Return (X, Y) of the center of cell containing provided text 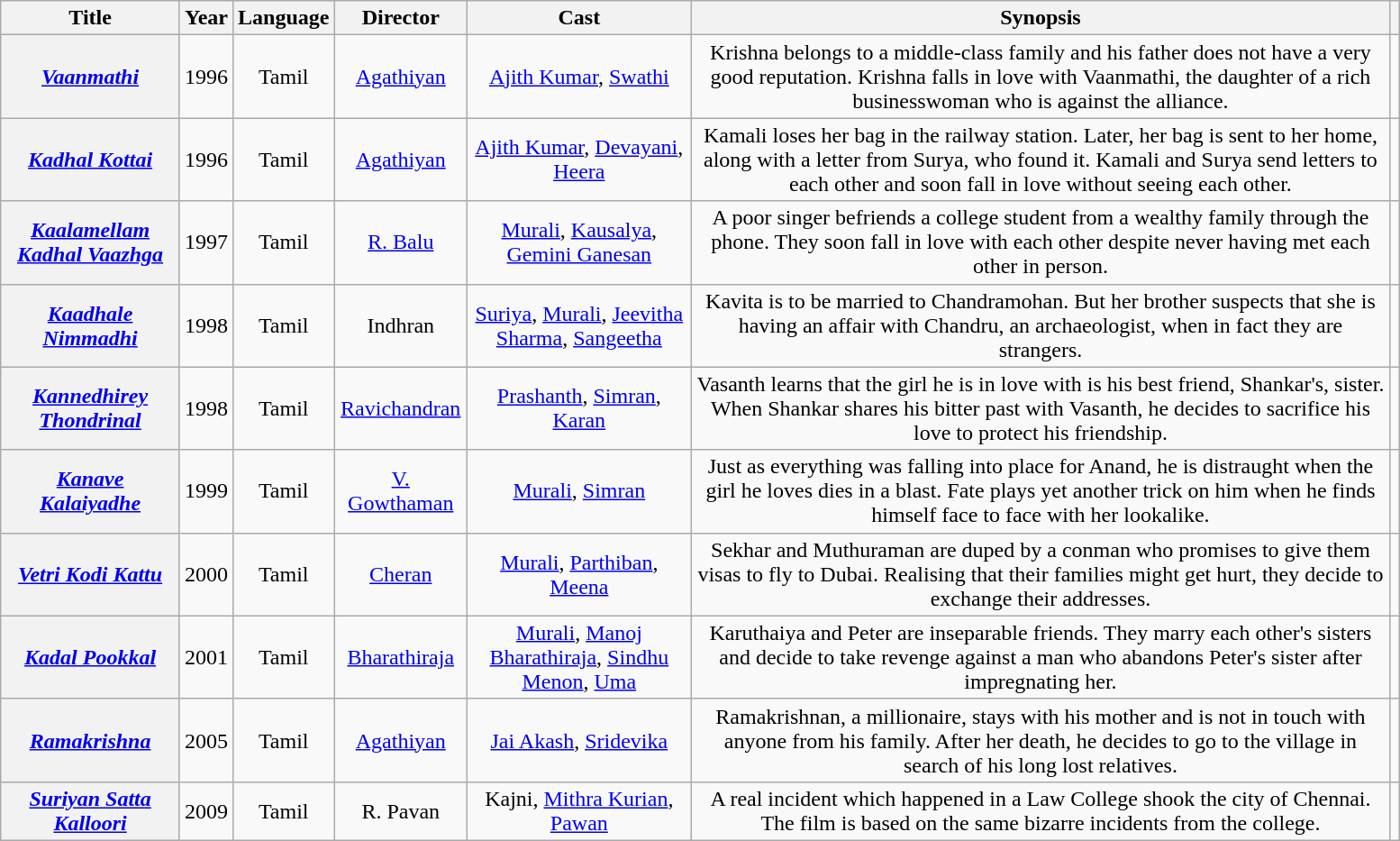
Ajith Kumar, Devayani, Heera (580, 160)
A real incident which happened in a Law College shook the city of Chennai. The film is based on the same bizarre incidents from the college. (1041, 811)
Language (283, 18)
Year (205, 18)
Title (90, 18)
Indhran (401, 325)
R. Pavan (401, 811)
Kanave Kalaiyadhe (90, 491)
2009 (205, 811)
Suriyan Satta Kalloori (90, 811)
R. Balu (401, 242)
2001 (205, 657)
V. Gowthaman (401, 491)
Kannedhirey Thondrinal (90, 408)
2000 (205, 574)
2005 (205, 740)
Ramakrishna (90, 740)
Cheran (401, 574)
Jai Akash, Sridevika (580, 740)
1997 (205, 242)
Kajni, Mithra Kurian, Pawan (580, 811)
Cast (580, 18)
Suriya, Murali, Jeevitha Sharma, Sangeetha (580, 325)
Prashanth, Simran, Karan (580, 408)
1999 (205, 491)
Bharathiraja (401, 657)
Synopsis (1041, 18)
Vaanmathi (90, 77)
Ajith Kumar, Swathi (580, 77)
Kaalamellam Kadhal Vaazhga (90, 242)
Kadhal Kottai (90, 160)
Kadal Pookkal (90, 657)
Murali, Manoj Bharathiraja, Sindhu Menon, Uma (580, 657)
Murali, Simran (580, 491)
Director (401, 18)
Kaadhale Nimmadhi (90, 325)
Ravichandran (401, 408)
Vetri Kodi Kattu (90, 574)
Murali, Kausalya, Gemini Ganesan (580, 242)
Murali, Parthiban, Meena (580, 574)
